Pinpoint the cell where the given text exists, returning its (X, Y) midpoint coordinate. 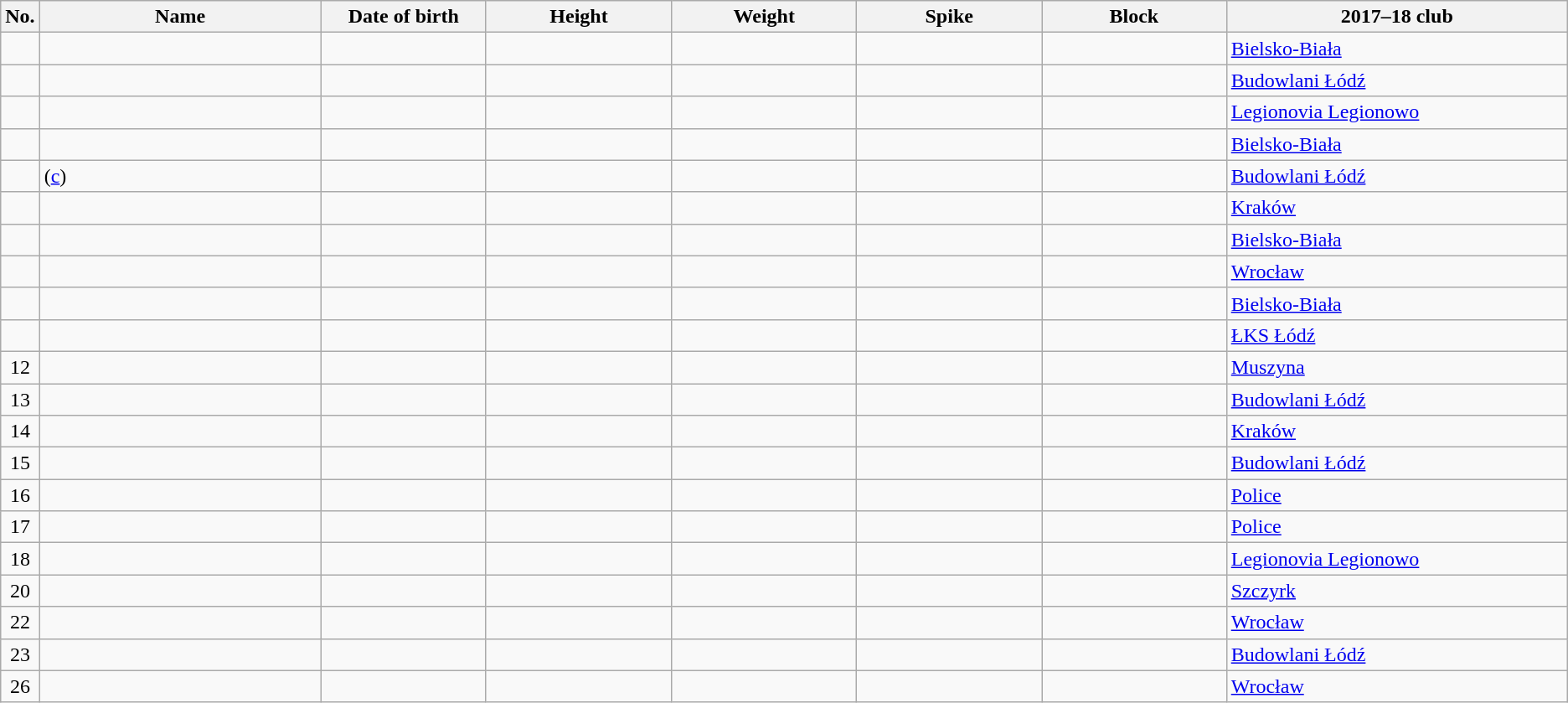
26 (20, 686)
Muszyna (1397, 367)
14 (20, 432)
Height (578, 17)
13 (20, 400)
12 (20, 367)
15 (20, 463)
Block (1134, 17)
Date of birth (404, 17)
No. (20, 17)
17 (20, 527)
18 (20, 559)
ŁKS Łódź (1397, 335)
16 (20, 495)
Name (180, 17)
Spike (950, 17)
Weight (764, 17)
23 (20, 654)
20 (20, 591)
Szczyrk (1397, 591)
2017–18 club (1397, 17)
(c) (180, 176)
22 (20, 623)
